Scan for the cell matching the given text and deliver its [x, y] coordinate at center. 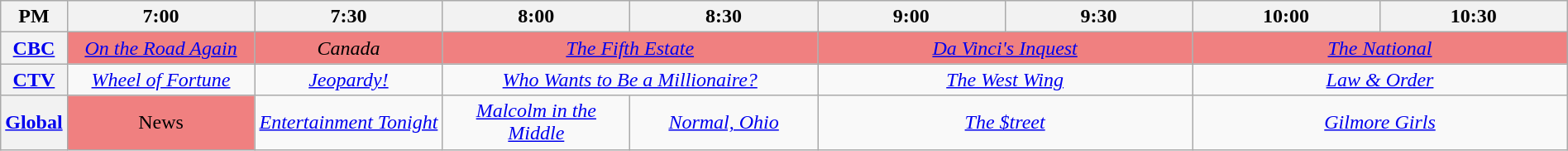
Normal, Ohio [724, 123]
10:00 [1287, 17]
The Fifth Estate [630, 48]
7:30 [349, 17]
Jeopardy! [349, 80]
Who Wants to Be a Millionaire? [630, 80]
PM [34, 17]
7:00 [160, 17]
9:00 [911, 17]
The National [1379, 48]
The West Wing [1004, 80]
Wheel of Fortune [160, 80]
Da Vinci's Inquest [1004, 48]
Entertainment Tonight [349, 123]
10:30 [1474, 17]
Canada [349, 48]
News [160, 123]
Gilmore Girls [1379, 123]
9:30 [1098, 17]
8:00 [536, 17]
Law & Order [1379, 80]
Global [34, 123]
8:30 [724, 17]
The $treet [1004, 123]
On the Road Again [160, 48]
Malcolm in the Middle [536, 123]
CTV [34, 80]
CBC [34, 48]
